Return [x, y] of the center of cell containing provided text 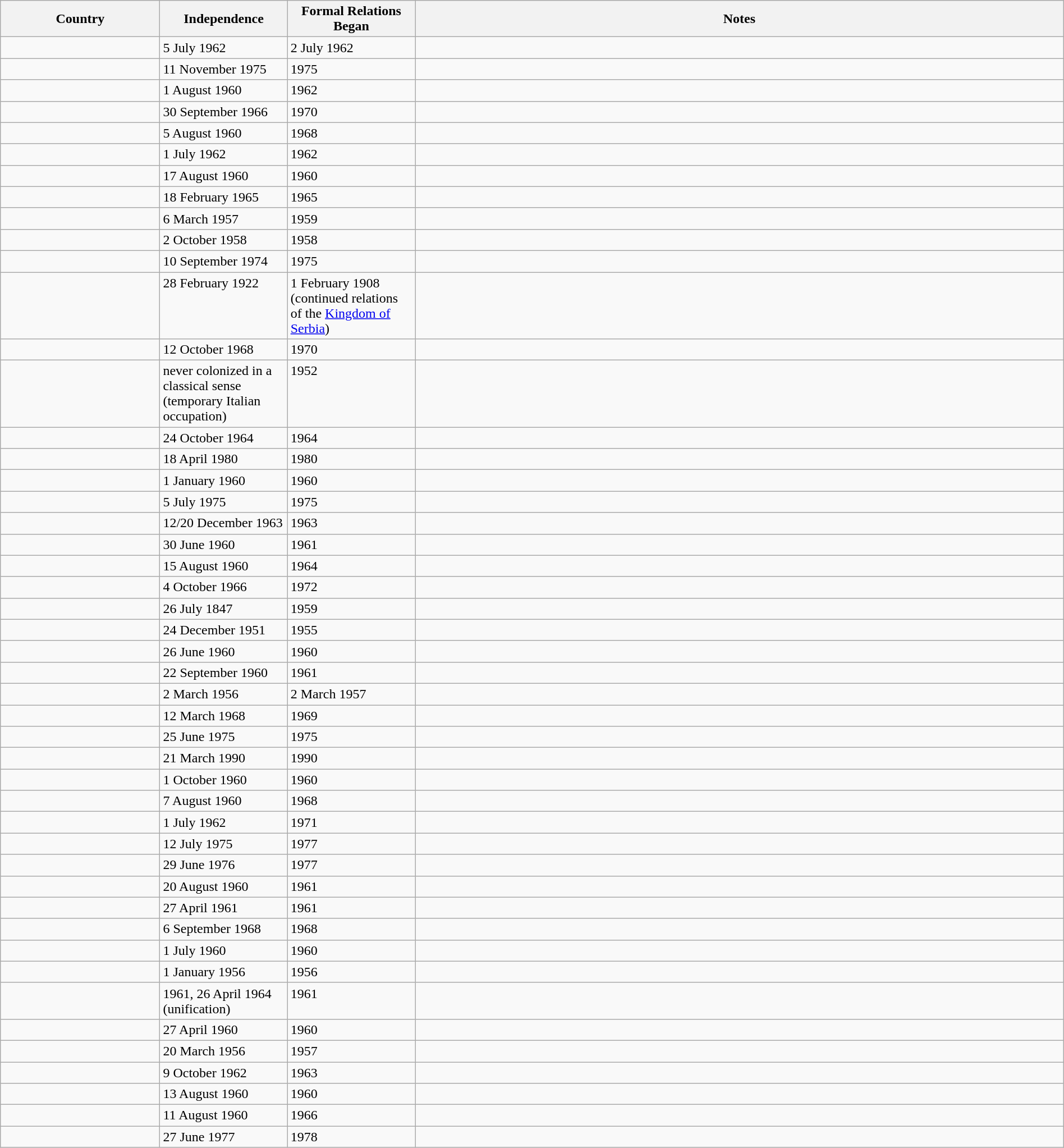
26 July 1847 [223, 609]
5 July 1962 [223, 48]
13 August 1960 [223, 1094]
4 October 1966 [223, 587]
2 July 1962 [351, 48]
26 June 1960 [223, 651]
1966 [351, 1115]
1955 [351, 630]
20 March 1956 [223, 1051]
11 November 1975 [223, 69]
30 September 1966 [223, 112]
12 March 1968 [223, 716]
1957 [351, 1051]
12/20 December 1963 [223, 523]
12 October 1968 [223, 350]
21 March 1990 [223, 758]
20 August 1960 [223, 886]
28 February 1922 [223, 305]
15 August 1960 [223, 566]
Country [80, 19]
24 October 1964 [223, 438]
1 January 1956 [223, 972]
6 September 1968 [223, 929]
9 October 1962 [223, 1073]
1958 [351, 240]
12 July 1975 [223, 844]
17 August 1960 [223, 176]
1971 [351, 822]
11 August 1960 [223, 1115]
25 June 1975 [223, 737]
2 March 1956 [223, 694]
22 September 1960 [223, 673]
27 April 1961 [223, 908]
1990 [351, 758]
27 June 1977 [223, 1137]
1969 [351, 716]
never colonized in a classical sense (temporary Italian occupation) [223, 394]
2 October 1958 [223, 240]
5 July 1975 [223, 502]
1 July 1960 [223, 950]
1 February 1908 (continued relations of the Kingdom of Serbia) [351, 305]
6 March 1957 [223, 218]
30 June 1960 [223, 545]
29 June 1976 [223, 865]
1 October 1960 [223, 780]
2 March 1957 [351, 694]
1980 [351, 459]
5 August 1960 [223, 133]
1965 [351, 197]
24 December 1951 [223, 630]
Formal Relations Began [351, 19]
1 January 1960 [223, 481]
18 April 1980 [223, 459]
Notes [740, 19]
27 April 1960 [223, 1030]
Independence [223, 19]
10 September 1974 [223, 261]
1 August 1960 [223, 90]
1978 [351, 1137]
1961, 26 April 1964 (unification) [223, 1000]
1956 [351, 972]
1972 [351, 587]
7 August 1960 [223, 801]
1952 [351, 394]
18 February 1965 [223, 197]
